Provide the (X, Y) coordinate of the cell's center where the given text is located.  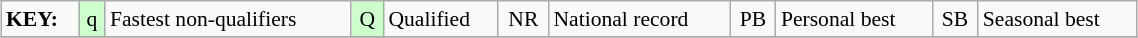
Seasonal best (1058, 19)
SB (955, 19)
Q (367, 19)
PB (753, 19)
National record (639, 19)
Qualified (440, 19)
q (92, 19)
KEY: (40, 19)
Fastest non-qualifiers (228, 19)
Personal best (854, 19)
NR (523, 19)
